For the text-containing cell, return its midpoint in [x, y] coordinate format. 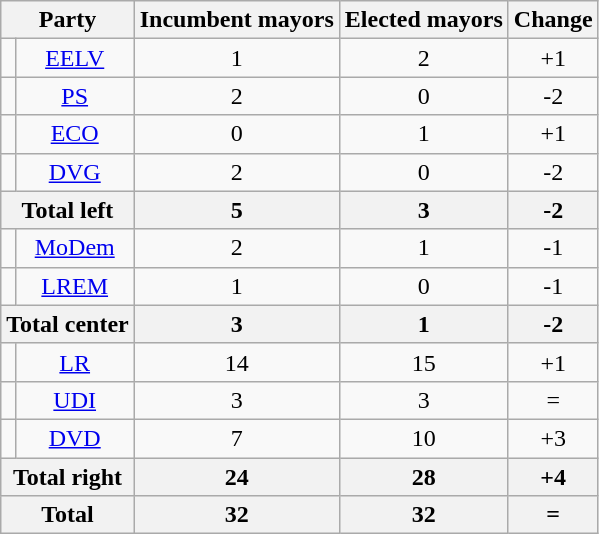
LR [74, 362]
5 [236, 210]
Incumbent mayors [236, 20]
EELV [74, 58]
MoDem [74, 248]
PS [74, 96]
UDI [74, 400]
+4 [553, 477]
Change [553, 20]
DVG [74, 172]
LREM [74, 286]
+3 [553, 438]
10 [424, 438]
Elected mayors [424, 20]
14 [236, 362]
Party [68, 20]
24 [236, 477]
7 [236, 438]
28 [424, 477]
Total center [68, 324]
15 [424, 362]
Total left [68, 210]
ECO [74, 134]
DVD [74, 438]
Total right [68, 477]
Total [68, 515]
